Scan for the cell matching the given text and deliver its [X, Y] coordinate at center. 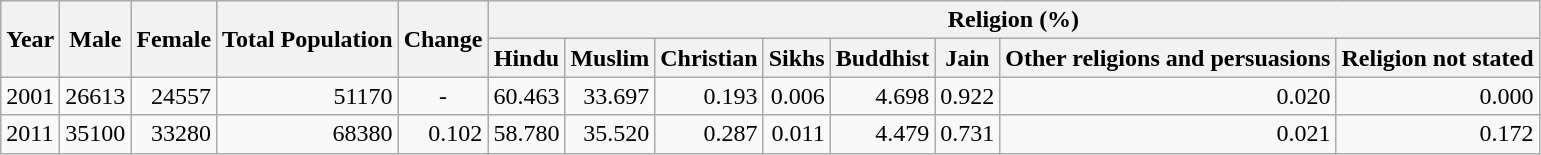
0.193 [709, 96]
0.020 [1168, 96]
Buddhist [882, 58]
Sikhs [796, 58]
- [443, 96]
0.006 [796, 96]
Hindu [526, 58]
0.287 [709, 134]
0.172 [1438, 134]
Change [443, 39]
Christian [709, 58]
2001 [30, 96]
0.922 [968, 96]
Year [30, 39]
Other religions and persuasions [1168, 58]
Total Population [308, 39]
0.731 [968, 134]
Muslim [610, 58]
0.011 [796, 134]
2011 [30, 134]
Religion (%) [1014, 20]
Female [174, 39]
Jain [968, 58]
0.102 [443, 134]
Religion not stated [1438, 58]
26613 [96, 96]
35.520 [610, 134]
33280 [174, 134]
4.698 [882, 96]
58.780 [526, 134]
35100 [96, 134]
68380 [308, 134]
33.697 [610, 96]
0.000 [1438, 96]
51170 [308, 96]
Male [96, 39]
4.479 [882, 134]
0.021 [1168, 134]
24557 [174, 96]
60.463 [526, 96]
